Return (x, y) of the center of cell containing provided text 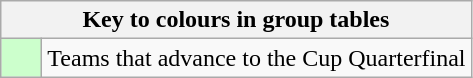
Teams that advance to the Cup Quarterfinal (256, 58)
Key to colours in group tables (236, 20)
